Provide the [X, Y] coordinate of the cell's center where the given text is located.  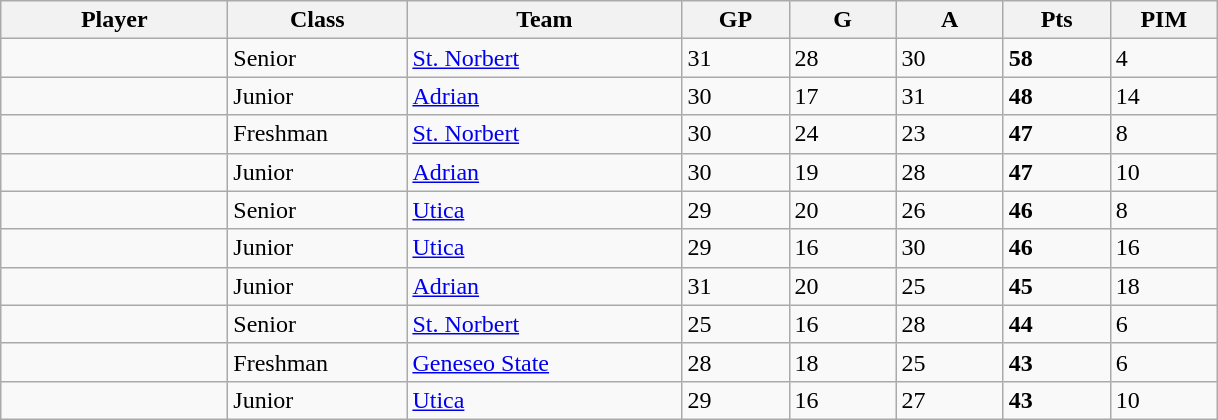
17 [842, 96]
Team [544, 20]
44 [1056, 324]
Geneseo State [544, 362]
23 [950, 134]
GP [736, 20]
PIM [1164, 20]
24 [842, 134]
45 [1056, 286]
26 [950, 210]
27 [950, 400]
Player [114, 20]
A [950, 20]
Class [318, 20]
G [842, 20]
58 [1056, 58]
19 [842, 172]
48 [1056, 96]
14 [1164, 96]
4 [1164, 58]
Pts [1056, 20]
